Search for the cell housing the specified text and yield its [X, Y] center coordinate. 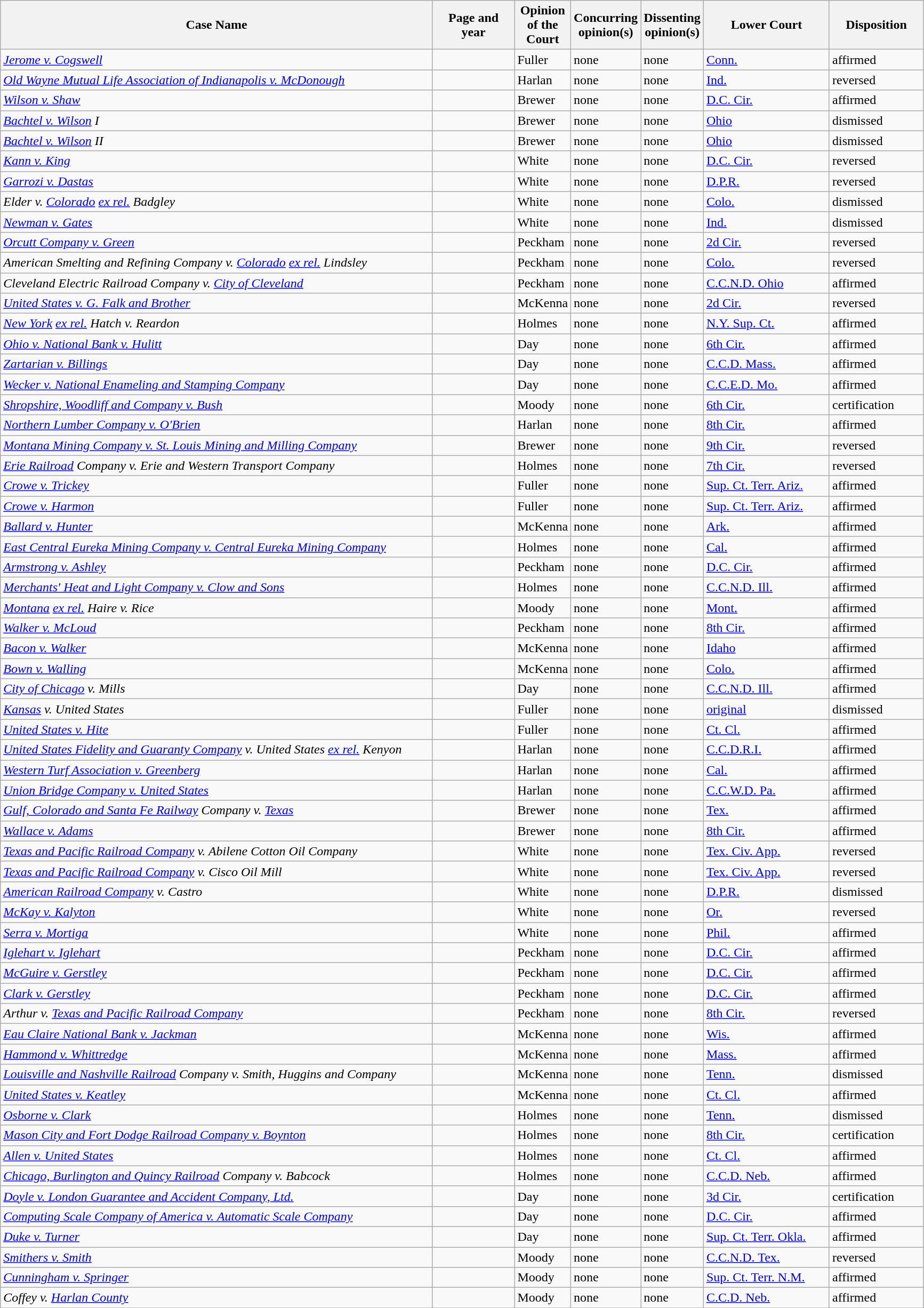
Or. [766, 912]
Eau Claire National Bank v. Jackman [216, 1034]
Merchants' Heat and Light Company v. Clow and Sons [216, 587]
Bachtel v. Wilson II [216, 141]
Mason City and Fort Dodge Railroad Company v. Boynton [216, 1135]
Phil. [766, 933]
Opinion of the Court [543, 25]
Newman v. Gates [216, 222]
Idaho [766, 648]
Case Name [216, 25]
Bachtel v. Wilson I [216, 121]
Lower Court [766, 25]
Zartarian v. Billings [216, 364]
N.Y. Sup. Ct. [766, 324]
Iglehart v. Iglehart [216, 953]
Conn. [766, 60]
New York ex rel. Hatch v. Reardon [216, 324]
Kann v. King [216, 161]
Kansas v. United States [216, 709]
Elder v. Colorado ex rel. Badgley [216, 202]
Shropshire, Woodliff and Company v. Bush [216, 405]
Sup. Ct. Terr. Okla. [766, 1237]
Cunningham v. Springer [216, 1278]
Wis. [766, 1034]
Orcutt Company v. Green [216, 242]
Texas and Pacific Railroad Company v. Abilene Cotton Oil Company [216, 851]
Northern Lumber Company v. O'Brien [216, 425]
Arthur v. Texas and Pacific Railroad Company [216, 1014]
Garrozi v. Dastas [216, 181]
Ballard v. Hunter [216, 526]
Coffey v. Harlan County [216, 1298]
Dissenting opinion(s) [672, 25]
3d Cir. [766, 1196]
Union Bridge Company v. United States [216, 790]
C.C.D. Mass. [766, 364]
C.C.D.R.I. [766, 750]
Western Turf Association v. Greenberg [216, 770]
9th Cir. [766, 445]
Chicago, Burlington and Quincy Railroad Company v. Babcock [216, 1176]
Erie Railroad Company v. Erie and Western Transport Company [216, 466]
C.C.N.D. Tex. [766, 1257]
Clark v. Gerstley [216, 993]
Mont. [766, 607]
C.C.E.D. Mo. [766, 384]
American Railroad Company v. Castro [216, 892]
Montana Mining Company v. St. Louis Mining and Milling Company [216, 445]
Page and year [473, 25]
Crowe v. Trickey [216, 486]
Armstrong v. Ashley [216, 567]
Osborne v. Clark [216, 1115]
Walker v. McLoud [216, 628]
Tex. [766, 811]
Jerome v. Cogswell [216, 60]
McGuire v. Gerstley [216, 973]
United States v. G. Falk and Brother [216, 303]
United States v. Hite [216, 729]
Gulf, Colorado and Santa Fe Railway Company v. Texas [216, 811]
United States v. Keatley [216, 1095]
United States Fidelity and Guaranty Company v. United States ex rel. Kenyon [216, 750]
Disposition [876, 25]
Serra v. Mortiga [216, 933]
7th Cir. [766, 466]
Bacon v. Walker [216, 648]
Allen v. United States [216, 1155]
City of Chicago v. Mills [216, 689]
original [766, 709]
Computing Scale Company of America v. Automatic Scale Company [216, 1216]
Montana ex rel. Haire v. Rice [216, 607]
American Smelting and Refining Company v. Colorado ex rel. Lindsley [216, 262]
C.C.N.D. Ohio [766, 283]
Smithers v. Smith [216, 1257]
Duke v. Turner [216, 1237]
Cleveland Electric Railroad Company v. City of Cleveland [216, 283]
C.C.W.D. Pa. [766, 790]
Doyle v. London Guarantee and Accident Company, Ltd. [216, 1196]
Mass. [766, 1054]
Louisville and Nashville Railroad Company v. Smith, Huggins and Company [216, 1074]
Texas and Pacific Railroad Company v. Cisco Oil Mill [216, 871]
Ark. [766, 526]
Sup. Ct. Terr. N.M. [766, 1278]
Wallace v. Adams [216, 831]
Concurring opinion(s) [606, 25]
Hammond v. Whittredge [216, 1054]
Old Wayne Mutual Life Association of Indianapolis v. McDonough [216, 80]
Wilson v. Shaw [216, 100]
East Central Eureka Mining Company v. Central Eureka Mining Company [216, 547]
Bown v. Walling [216, 669]
Crowe v. Harmon [216, 506]
McKay v. Kalyton [216, 912]
Wecker v. National Enameling and Stamping Company [216, 384]
Ohio v. National Bank v. Hulitt [216, 344]
